Extract the [x, y] coordinate from the center of the cell holding the provided text.  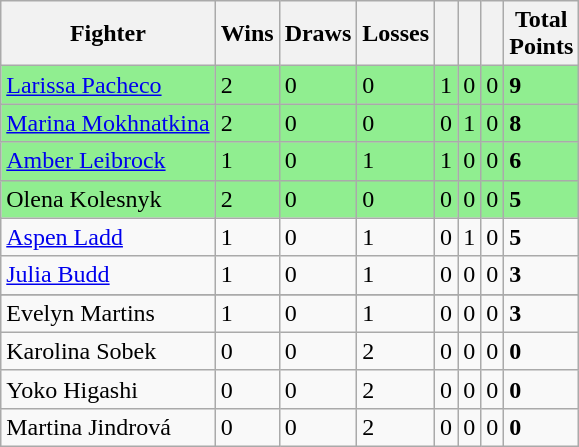
Marina Mokhnatkina [108, 123]
Martina Jindrová [108, 427]
Olena Kolesnyk [108, 199]
9 [542, 85]
Draws [318, 34]
Losses [396, 34]
8 [542, 123]
Evelyn Martins [108, 313]
Amber Leibrock [108, 161]
Aspen Ladd [108, 237]
Total Points [542, 34]
Julia Budd [108, 275]
Larissa Pacheco [108, 85]
Karolina Sobek [108, 351]
Yoko Higashi [108, 389]
Fighter [108, 34]
6 [542, 161]
Wins [247, 34]
